Find where the given text appears and provide that cell's center as (x, y) coordinate. 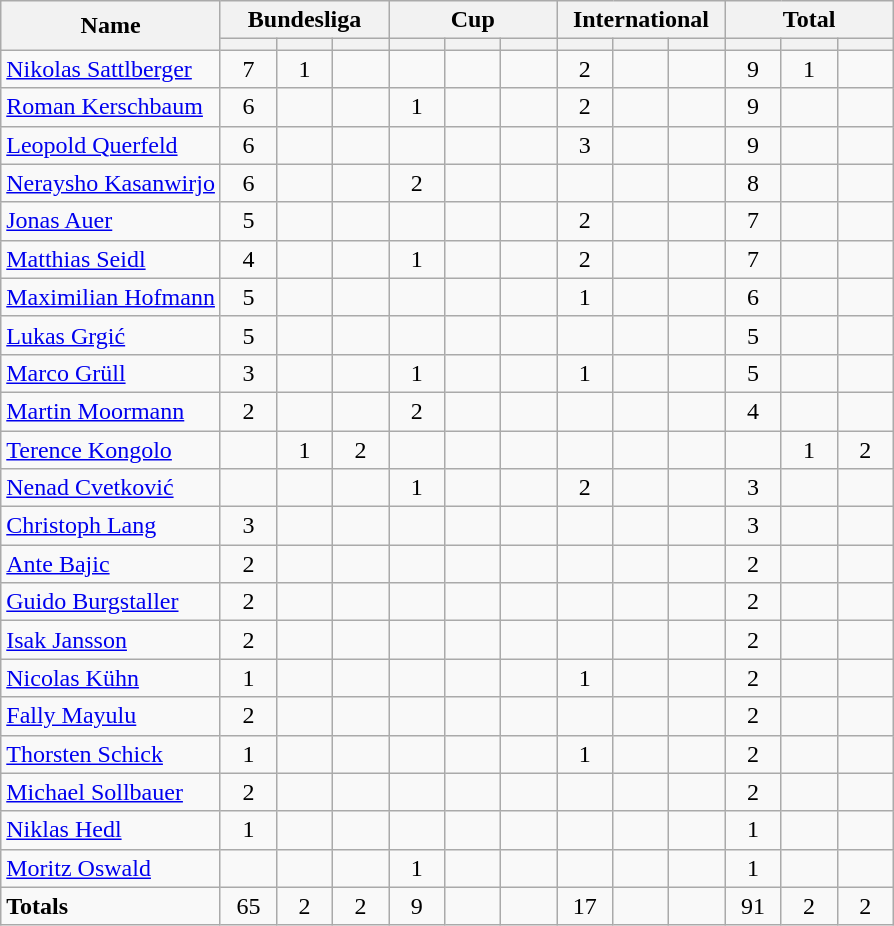
Terence Kongolo (111, 449)
Ante Bajic (111, 564)
Bundesliga (304, 20)
Lukas Grgić (111, 335)
Neraysho Kasanwirjo (111, 183)
17 (585, 906)
Guido Burgstaller (111, 602)
Christoph Lang (111, 526)
Fally Mayulu (111, 716)
Thorsten Schick (111, 754)
Roman Kerschbaum (111, 107)
Isak Jansson (111, 640)
Maximilian Hofmann (111, 297)
8 (753, 183)
Name (111, 26)
Nikolas Sattlberger (111, 69)
Jonas Auer (111, 221)
65 (248, 906)
Michael Sollbauer (111, 792)
Moritz Oswald (111, 868)
91 (753, 906)
Niklas Hedl (111, 830)
Marco Grüll (111, 373)
Matthias Seidl (111, 259)
Totals (111, 906)
International (641, 20)
Nenad Cvetković (111, 488)
Martin Moormann (111, 411)
Leopold Querfeld (111, 145)
Cup (473, 20)
Nicolas Kühn (111, 678)
Total (809, 20)
